Scan for the cell matching the given text and deliver its (X, Y) coordinate at center. 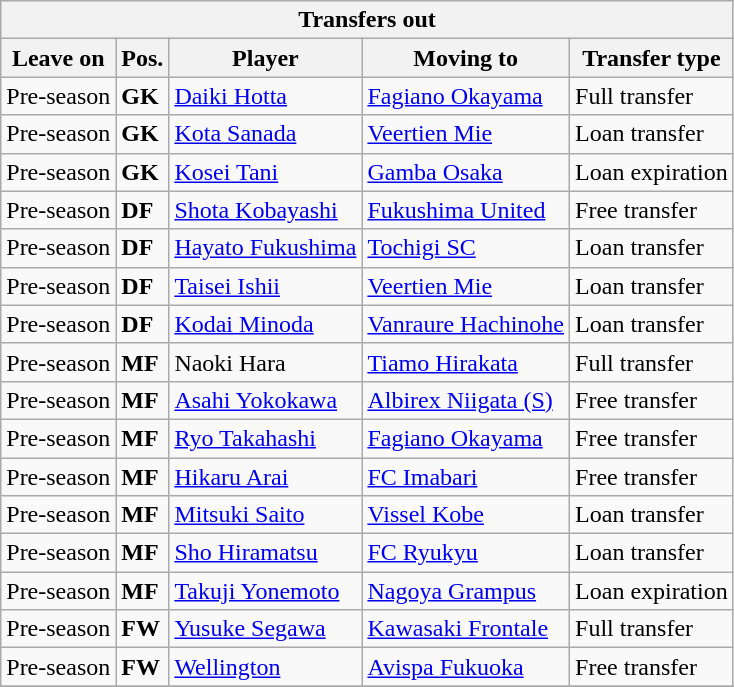
Naoki Hara (266, 362)
Hayato Fukushima (266, 248)
Asahi Yokokawa (266, 400)
Hikaru Arai (266, 477)
Tiamo Hirakata (466, 362)
Sho Hiramatsu (266, 553)
Takuji Yonemoto (266, 591)
Yusuke Segawa (266, 629)
Mitsuki Saito (266, 515)
Kota Sanada (266, 134)
Avispa Fukuoka (466, 667)
Kodai Minoda (266, 324)
Nagoya Grampus (466, 591)
Daiki Hotta (266, 96)
Vissel Kobe (466, 515)
Ryo Takahashi (266, 438)
Kosei Tani (266, 172)
Transfer type (652, 58)
Vanraure Hachinohe (466, 324)
Transfers out (367, 20)
Kawasaki Frontale (466, 629)
Gamba Osaka (466, 172)
Moving to (466, 58)
Shota Kobayashi (266, 210)
Leave on (58, 58)
Pos. (142, 58)
Tochigi SC (466, 248)
Albirex Niigata (S) (466, 400)
Player (266, 58)
Fukushima United (466, 210)
FC Imabari (466, 477)
Taisei Ishii (266, 286)
Wellington (266, 667)
FC Ryukyu (466, 553)
